Locate the cell with the specified text and output its (X, Y) center coordinate. 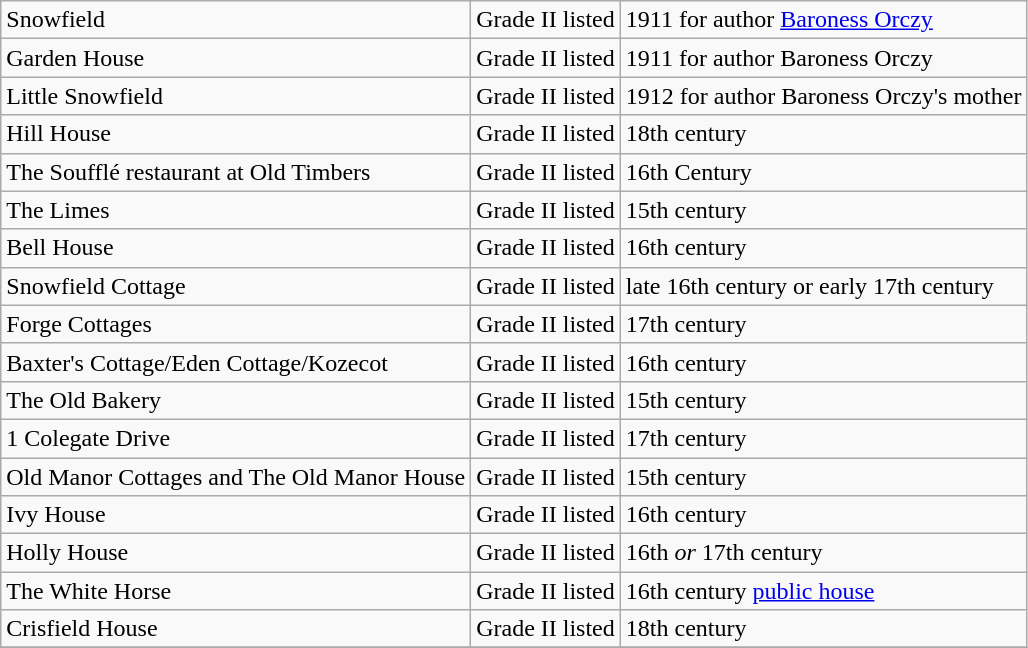
late 16th century or early 17th century (824, 286)
16th or 17th century (824, 553)
Hill House (236, 134)
Garden House (236, 58)
Crisfield House (236, 629)
Bell House (236, 248)
Ivy House (236, 515)
Little Snowfield (236, 96)
Baxter's Cottage/Eden Cottage/Kozecot (236, 362)
Old Manor Cottages and The Old Manor House (236, 477)
Holly House (236, 553)
1912 for author Baroness Orczy's mother (824, 96)
Snowfield Cottage (236, 286)
Snowfield (236, 20)
16th century public house (824, 591)
The Old Bakery (236, 400)
1 Colegate Drive (236, 438)
Forge Cottages (236, 324)
16th Century (824, 172)
The Soufflé restaurant at Old Timbers (236, 172)
The White Horse (236, 591)
The Limes (236, 210)
